Provide the (x, y) coordinate of the cell's center where the given text is located.  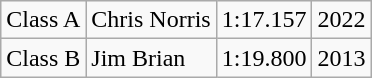
Class A (44, 20)
1:17.157 (264, 20)
Class B (44, 58)
2022 (342, 20)
2013 (342, 58)
Chris Norris (151, 20)
1:19.800 (264, 58)
Jim Brian (151, 58)
